Return the [x, y] coordinate for the center point of the cell that contains the specified text.  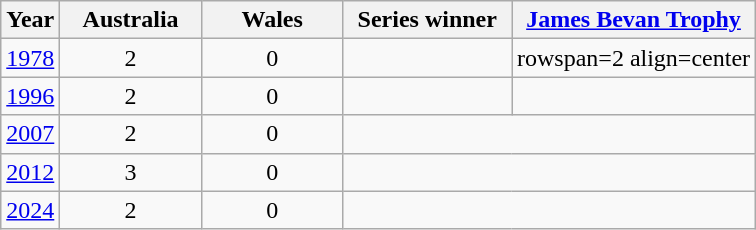
James Bevan Trophy [634, 20]
2007 [30, 134]
3 [131, 172]
rowspan=2 align=center [634, 58]
Year [30, 20]
2024 [30, 210]
Series winner [428, 20]
1996 [30, 96]
Wales [272, 20]
2012 [30, 172]
1978 [30, 58]
Australia [131, 20]
